Identify which cell holds the provided text, then report its (X, Y) central coordinate. 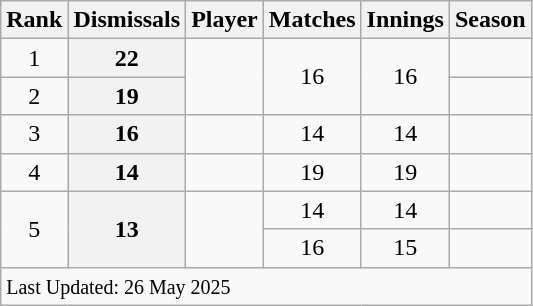
5 (34, 229)
Dismissals (127, 20)
2 (34, 96)
Season (490, 20)
3 (34, 134)
Rank (34, 20)
Player (225, 20)
15 (405, 248)
4 (34, 172)
Matches (312, 20)
Innings (405, 20)
22 (127, 58)
13 (127, 229)
Last Updated: 26 May 2025 (266, 286)
1 (34, 58)
